Provide the (x, y) coordinate of the cell's center where the given text is located.  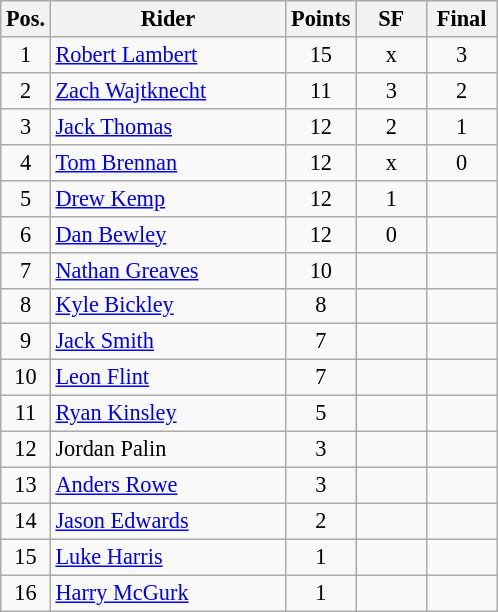
Robert Lambert (168, 55)
Jack Smith (168, 342)
Zach Wajtknecht (168, 90)
9 (26, 342)
SF (391, 19)
13 (26, 485)
Points (321, 19)
4 (26, 162)
Jordan Palin (168, 450)
Kyle Bickley (168, 306)
Rider (168, 19)
14 (26, 521)
Drew Kemp (168, 198)
Final (461, 19)
Nathan Greaves (168, 270)
Luke Harris (168, 557)
Pos. (26, 19)
Ryan Kinsley (168, 414)
Jason Edwards (168, 521)
Tom Brennan (168, 162)
Leon Flint (168, 378)
6 (26, 234)
16 (26, 593)
Harry McGurk (168, 593)
Jack Thomas (168, 126)
Anders Rowe (168, 485)
Dan Bewley (168, 234)
